Locate the cell with the specified text and output its [x, y] center coordinate. 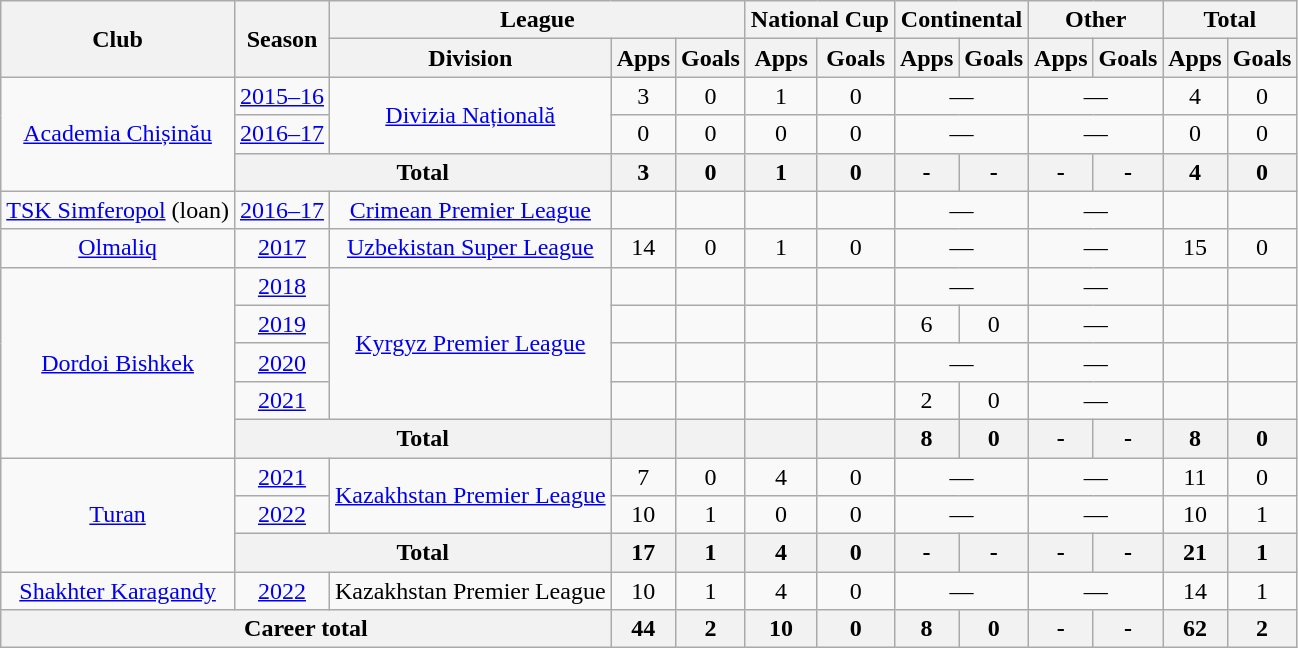
Crimean Premier League [471, 210]
Kyrgyz Premier League [471, 343]
Shakhter Karagandy [118, 591]
2017 [282, 248]
Turan [118, 515]
15 [1195, 248]
Divizia Națională [471, 115]
National Cup [820, 20]
44 [643, 629]
7 [643, 477]
Olmaliq [118, 248]
62 [1195, 629]
17 [643, 553]
Uzbekistan Super League [471, 248]
Season [282, 39]
Club [118, 39]
League [538, 20]
2018 [282, 286]
Other [1096, 20]
6 [926, 324]
Division [471, 58]
2015–16 [282, 96]
Career total [306, 629]
Academia Chișinău [118, 134]
2020 [282, 362]
Dordoi Bishkek [118, 362]
21 [1195, 553]
Continental [961, 20]
TSK Simferopol (loan) [118, 210]
2019 [282, 324]
11 [1195, 477]
